Output the (x, y) coordinate of the center of the cell containing the given text.  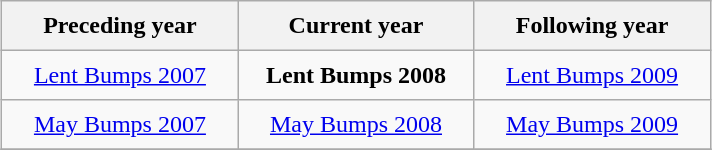
May Bumps 2008 (356, 125)
May Bumps 2009 (592, 125)
Following year (592, 26)
Preceding year (120, 26)
May Bumps 2007 (120, 125)
Lent Bumps 2007 (120, 75)
Lent Bumps 2009 (592, 75)
Current year (356, 26)
Lent Bumps 2008 (356, 75)
